Determine the (X, Y) coordinate at the center of the cell enclosing the given text.  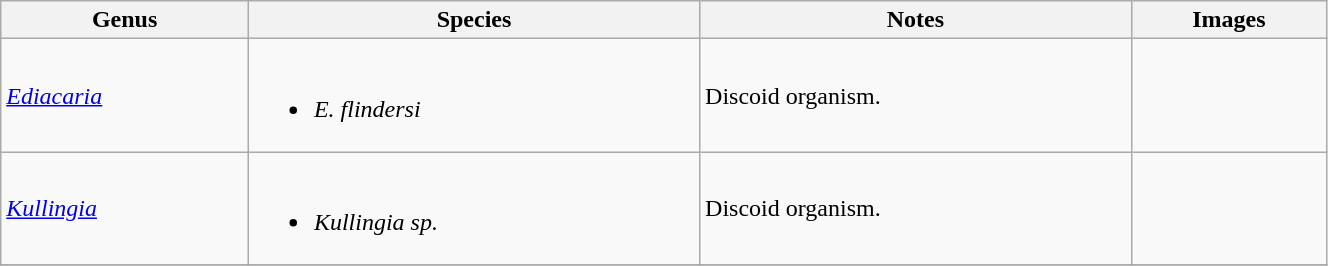
Genus (125, 20)
Notes (916, 20)
Species (474, 20)
E. flindersi (474, 96)
Ediacaria (125, 96)
Images (1228, 20)
Kullingia (125, 208)
Kullingia sp. (474, 208)
